Search for the cell housing the specified text and yield its [x, y] center coordinate. 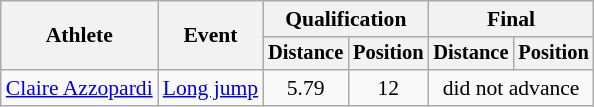
Athlete [80, 36]
5.79 [306, 88]
12 [388, 88]
Qualification [346, 19]
Event [210, 36]
Long jump [210, 88]
Final [510, 19]
did not advance [510, 88]
Claire Azzopardi [80, 88]
